From the cell containing the given text, extract its center point as [X, Y] coordinate. 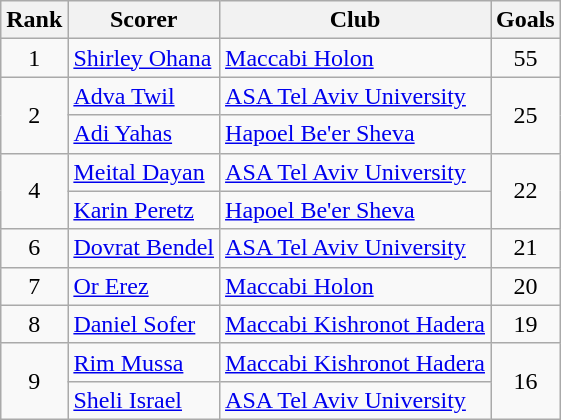
Sheli Israel [144, 400]
7 [34, 286]
22 [525, 191]
8 [34, 324]
25 [525, 115]
Scorer [144, 20]
Rim Mussa [144, 362]
2 [34, 115]
9 [34, 381]
Adva Twil [144, 96]
20 [525, 286]
Shirley Ohana [144, 58]
Or Erez [144, 286]
21 [525, 248]
Karin Peretz [144, 210]
Dovrat Bendel [144, 248]
4 [34, 191]
55 [525, 58]
6 [34, 248]
Goals [525, 20]
1 [34, 58]
Daniel Sofer [144, 324]
Club [356, 20]
Meital Dayan [144, 172]
Adi Yahas [144, 134]
Rank [34, 20]
16 [525, 381]
19 [525, 324]
